Find where the given text appears and provide that cell's center as (x, y) coordinate. 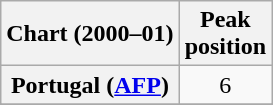
Chart (2000–01) (90, 34)
6 (225, 85)
Peakposition (225, 34)
Portugal (AFP) (90, 85)
